Return [X, Y] of the center of cell containing provided text 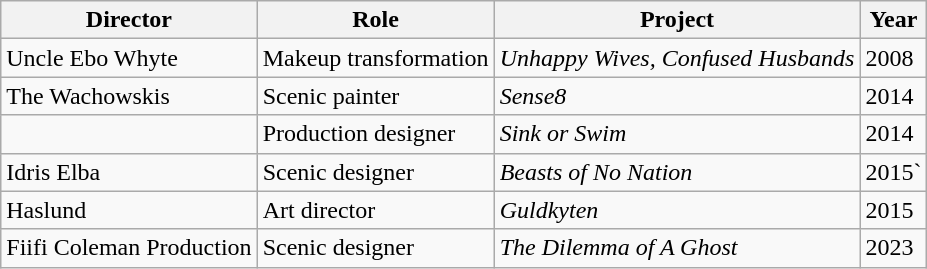
Makeup transformation [376, 58]
Production designer [376, 134]
Unhappy Wives, Confused Husbands [677, 58]
Guldkyten [677, 210]
Sink or Swim [677, 134]
Beasts of No Nation [677, 172]
Director [129, 20]
Art director [376, 210]
Haslund [129, 210]
2015 [894, 210]
Uncle Ebo Whyte [129, 58]
Year [894, 20]
Scenic painter [376, 96]
Role [376, 20]
The Dilemma of A Ghost [677, 248]
2015` [894, 172]
2023 [894, 248]
Idris Elba [129, 172]
The Wachowskis [129, 96]
Fiifi Coleman Production [129, 248]
2008 [894, 58]
Project [677, 20]
Sense8 [677, 96]
